From the cell containing the given text, extract its center point as [x, y] coordinate. 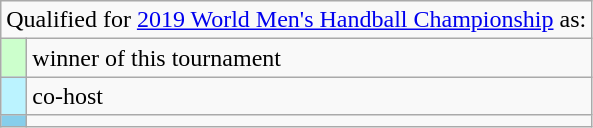
co-host [310, 96]
Qualified for 2019 World Men's Handball Championship as: [296, 20]
winner of this tournament [310, 58]
